Output the [X, Y] coordinate of the center of the cell containing the given text.  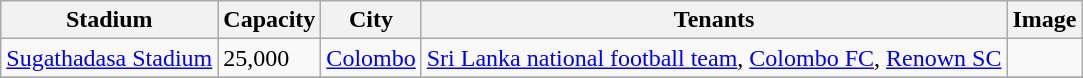
City [371, 20]
Image [1044, 20]
Sugathadasa Stadium [110, 58]
Sri Lanka national football team, Colombo FC, Renown SC [714, 58]
25,000 [270, 58]
Colombo [371, 58]
Capacity [270, 20]
Stadium [110, 20]
Tenants [714, 20]
